Return [x, y] of the center of cell containing provided text 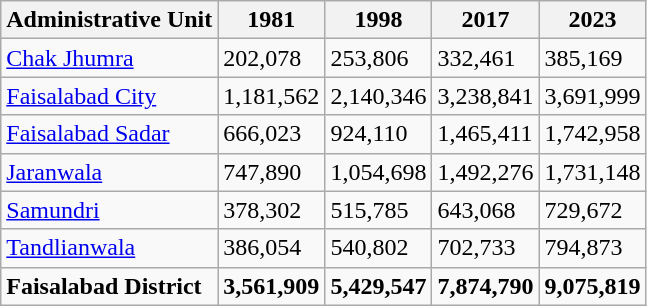
540,802 [378, 248]
747,890 [272, 172]
378,302 [272, 210]
666,023 [272, 134]
2023 [592, 20]
Chak Jhumra [110, 58]
Jaranwala [110, 172]
1,731,148 [592, 172]
332,461 [486, 58]
5,429,547 [378, 286]
1,492,276 [486, 172]
702,733 [486, 248]
2,140,346 [378, 96]
3,238,841 [486, 96]
9,075,819 [592, 286]
1,742,958 [592, 134]
1981 [272, 20]
1,181,562 [272, 96]
Samundri [110, 210]
643,068 [486, 210]
3,561,909 [272, 286]
794,873 [592, 248]
385,169 [592, 58]
253,806 [378, 58]
729,672 [592, 210]
2017 [486, 20]
Faisalabad Sadar [110, 134]
3,691,999 [592, 96]
Tandlianwala [110, 248]
Administrative Unit [110, 20]
924,110 [378, 134]
Faisalabad District [110, 286]
1,054,698 [378, 172]
386,054 [272, 248]
Faisalabad City [110, 96]
515,785 [378, 210]
1,465,411 [486, 134]
7,874,790 [486, 286]
1998 [378, 20]
202,078 [272, 58]
